Return the [x, y] coordinate for the center point of the cell that contains the specified text.  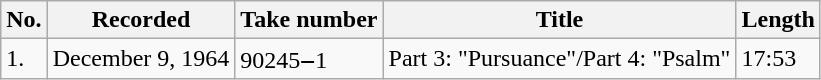
No. [24, 20]
Title [560, 20]
Length [778, 20]
90245‒1 [309, 59]
17:53 [778, 59]
Part 3: "Pursuance"/Part 4: "Psalm" [560, 59]
1. [24, 59]
December 9, 1964 [141, 59]
Recorded [141, 20]
Take number [309, 20]
